Extract the (x, y) coordinate from the center of the cell holding the provided text.  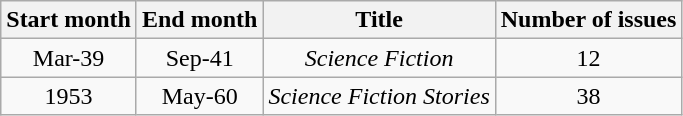
Science Fiction (379, 58)
Start month (69, 20)
Sep-41 (199, 58)
End month (199, 20)
May-60 (199, 96)
38 (588, 96)
Title (379, 20)
Science Fiction Stories (379, 96)
12 (588, 58)
Number of issues (588, 20)
1953 (69, 96)
Mar-39 (69, 58)
